Extract the [X, Y] coordinate from the center of the cell holding the provided text.  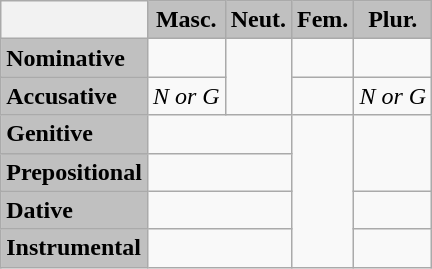
Masc. [186, 20]
Genitive [74, 134]
Prepositional [74, 172]
Instrumental [74, 248]
Plur. [393, 20]
Fem. [323, 20]
Dative [74, 210]
Neut. [258, 20]
Nominative [74, 58]
Accusative [74, 96]
